Scan for the cell matching the given text and deliver its (x, y) coordinate at center. 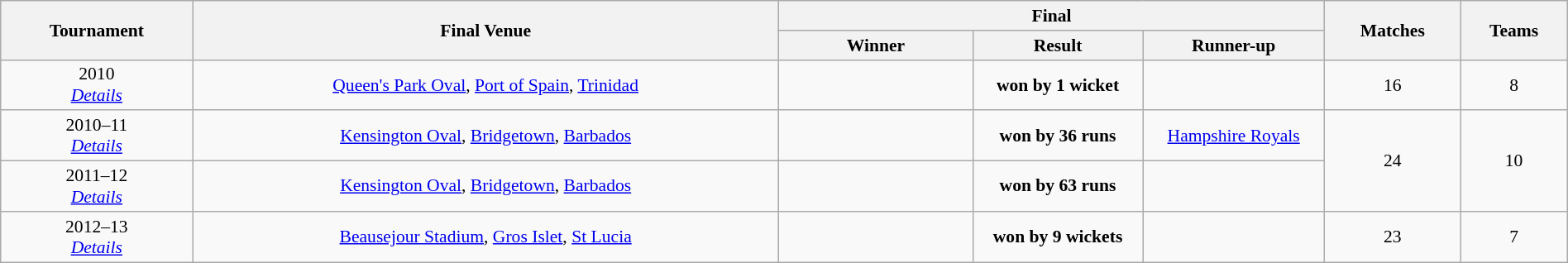
16 (1393, 84)
Matches (1393, 30)
Winner (875, 45)
Final Venue (485, 30)
2010Details (97, 84)
7 (1513, 237)
2010–11Details (97, 136)
won by 36 runs (1057, 136)
Beausejour Stadium, Gros Islet, St Lucia (485, 237)
Result (1057, 45)
10 (1513, 161)
Queen's Park Oval, Port of Spain, Trinidad (485, 84)
Final (1051, 16)
24 (1393, 161)
8 (1513, 84)
won by 9 wickets (1057, 237)
2011–12Details (97, 187)
Tournament (97, 30)
won by 1 wicket (1057, 84)
Teams (1513, 30)
Runner-up (1234, 45)
2012–13Details (97, 237)
Hampshire Royals (1234, 136)
won by 63 runs (1057, 187)
23 (1393, 237)
